Return (x, y) of the center of cell containing provided text 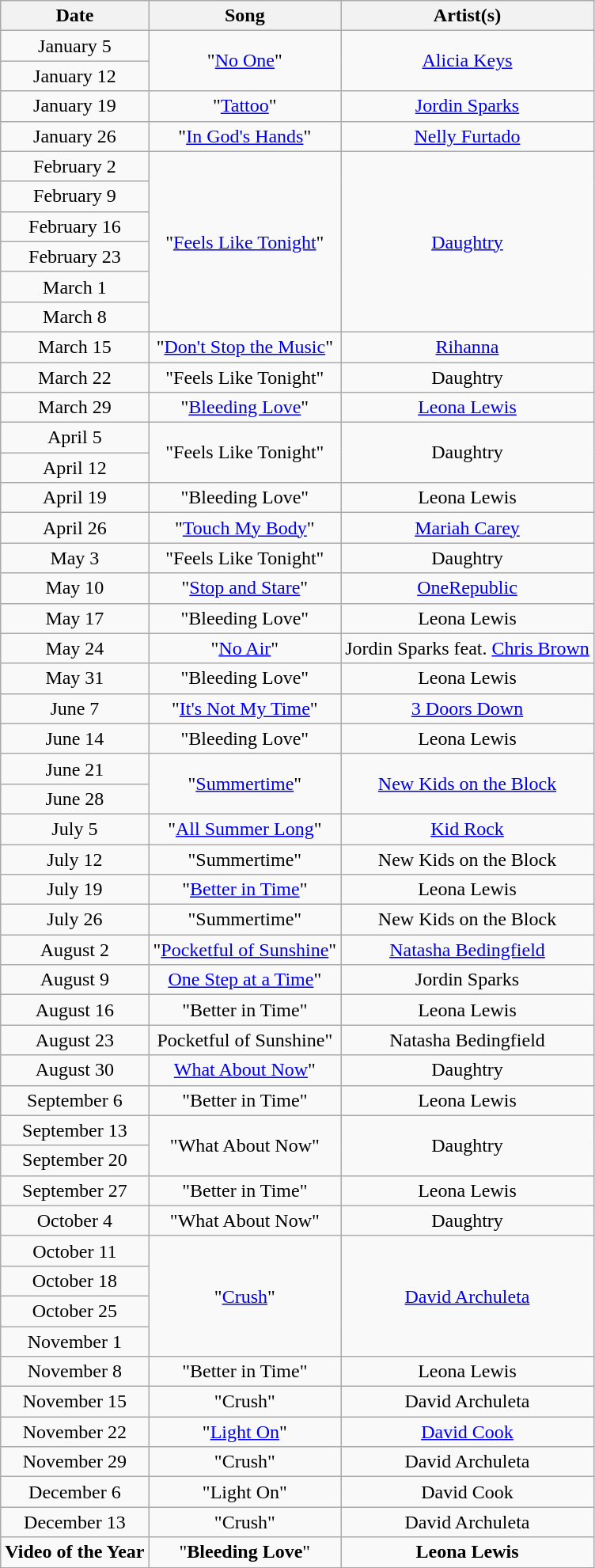
October 18 (74, 1281)
"In God's Hands" (245, 136)
January 12 (74, 76)
Pocketful of Sunshine" (245, 1040)
Alicia Keys (468, 61)
October 25 (74, 1311)
February 2 (74, 166)
December 6 (74, 1492)
October 11 (74, 1251)
"No Air" (245, 648)
"Pocketful of Sunshine" (245, 950)
February 16 (74, 226)
January 26 (74, 136)
November 22 (74, 1432)
March 15 (74, 347)
One Step at a Time" (245, 980)
Artist(s) (468, 16)
OneRepublic (468, 588)
August 30 (74, 1070)
October 4 (74, 1221)
"Stop and Stare" (245, 588)
March 1 (74, 287)
"All Summer Long" (245, 829)
February 23 (74, 256)
May 17 (74, 618)
Rihanna (468, 347)
June 7 (74, 708)
Song (245, 16)
"It's Not My Time" (245, 708)
June 21 (74, 769)
July 26 (74, 920)
April 5 (74, 438)
August 2 (74, 950)
March 22 (74, 378)
"Touch My Body" (245, 528)
3 Doors Down (468, 708)
November 29 (74, 1462)
Nelly Furtado (468, 136)
March 8 (74, 317)
September 20 (74, 1160)
May 10 (74, 588)
Jordin Sparks feat. Chris Brown (468, 648)
November 15 (74, 1402)
Date (74, 16)
August 9 (74, 980)
February 9 (74, 196)
June 28 (74, 799)
What About Now" (245, 1070)
Video of the Year (74, 1552)
January 19 (74, 106)
Mariah Carey (468, 528)
June 14 (74, 738)
September 6 (74, 1100)
April 26 (74, 528)
December 13 (74, 1522)
November 1 (74, 1342)
"No One" (245, 61)
August 16 (74, 1010)
May 3 (74, 558)
May 24 (74, 648)
September 27 (74, 1190)
"Tattoo" (245, 106)
March 29 (74, 408)
Kid Rock (468, 829)
April 12 (74, 468)
August 23 (74, 1040)
July 19 (74, 890)
September 13 (74, 1130)
January 5 (74, 46)
November 8 (74, 1372)
July 12 (74, 859)
"Don't Stop the Music" (245, 347)
July 5 (74, 829)
April 19 (74, 498)
May 31 (74, 678)
